Return the [X, Y] coordinate for the center point of the cell that contains the specified text.  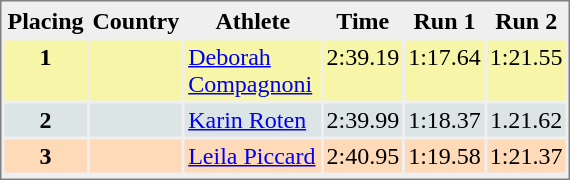
Placing [45, 20]
1 [45, 70]
1:19.58 [444, 156]
2:39.19 [362, 70]
Karin Roten [252, 120]
3 [45, 156]
1:21.37 [526, 156]
2 [45, 120]
Time [362, 20]
Leila Piccard [252, 156]
2:39.99 [362, 120]
Athlete [252, 20]
1.21.62 [526, 120]
Deborah Compagnoni [252, 70]
1:18.37 [444, 120]
Run 2 [526, 20]
2:40.95 [362, 156]
Run 1 [444, 20]
Country [136, 20]
1:17.64 [444, 70]
1:21.55 [526, 70]
